For the text-containing cell, return its midpoint in (x, y) coordinate format. 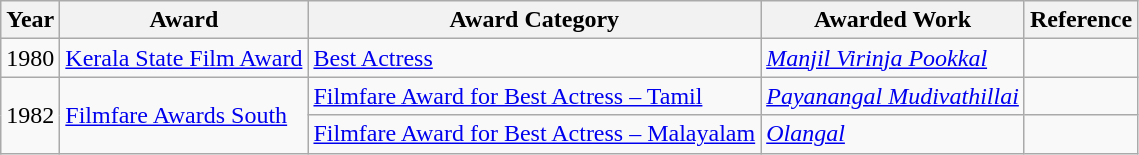
Payanangal Mudivathillai (893, 96)
Filmfare Award for Best Actress – Malayalam (534, 134)
1980 (30, 58)
1982 (30, 115)
Filmfare Award for Best Actress – Tamil (534, 96)
Reference (1080, 20)
Olangal (893, 134)
Manjil Virinja Pookkal (893, 58)
Year (30, 20)
Award Category (534, 20)
Awarded Work (893, 20)
Award (184, 20)
Kerala State Film Award (184, 58)
Filmfare Awards South (184, 115)
Best Actress (534, 58)
